Output the (X, Y) coordinate of the center of the cell containing the given text.  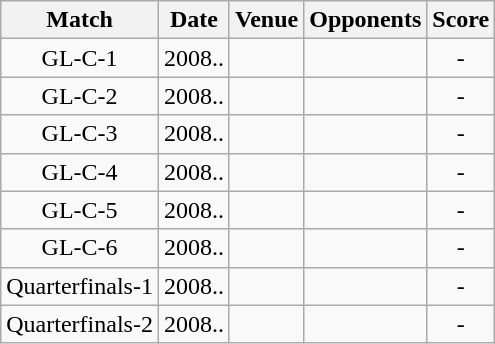
Quarterfinals-2 (80, 324)
Opponents (366, 20)
Venue (266, 20)
GL-C-3 (80, 134)
GL-C-4 (80, 172)
GL-C-1 (80, 58)
Match (80, 20)
Date (194, 20)
Score (461, 20)
GL-C-2 (80, 96)
Quarterfinals-1 (80, 286)
GL-C-6 (80, 248)
GL-C-5 (80, 210)
